Detect which cell encompasses the target text, then output its (x, y) center coordinate. 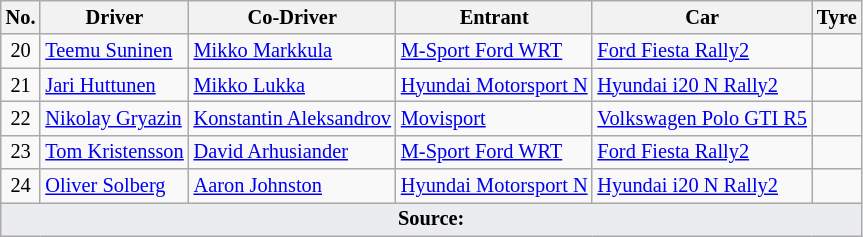
Aaron Johnston (292, 186)
21 (21, 85)
Konstantin Aleksandrov (292, 118)
Mikko Lukka (292, 85)
No. (21, 17)
Nikolay Gryazin (114, 118)
Volkswagen Polo GTI R5 (702, 118)
Entrant (494, 17)
22 (21, 118)
Mikko Markkula (292, 51)
Car (702, 17)
Movisport (494, 118)
Driver (114, 17)
23 (21, 152)
Co-Driver (292, 17)
David Arhusiander (292, 152)
Oliver Solberg (114, 186)
24 (21, 186)
Jari Huttunen (114, 85)
Teemu Suninen (114, 51)
20 (21, 51)
Tom Kristensson (114, 152)
Tyre (837, 17)
Source: (432, 219)
